From the cell containing the given text, extract its center point as [X, Y] coordinate. 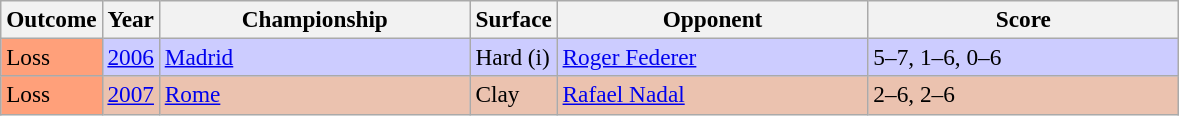
Championship [314, 19]
Clay [514, 95]
Rome [314, 95]
5–7, 1–6, 0–6 [1024, 57]
2007 [130, 95]
Rafael Nadal [712, 95]
Opponent [712, 19]
Madrid [314, 57]
Roger Federer [712, 57]
Year [130, 19]
Outcome [52, 19]
Hard (i) [514, 57]
2–6, 2–6 [1024, 95]
Score [1024, 19]
Surface [514, 19]
2006 [130, 57]
